Search for the cell housing the specified text and yield its (x, y) center coordinate. 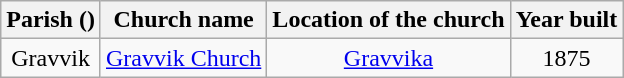
Gravvika (388, 58)
Gravvik Church (183, 58)
Gravvik (51, 58)
Year built (566, 20)
Parish () (51, 20)
Location of the church (388, 20)
Church name (183, 20)
1875 (566, 58)
